Return the (x, y) coordinate for the center point of the cell that contains the specified text.  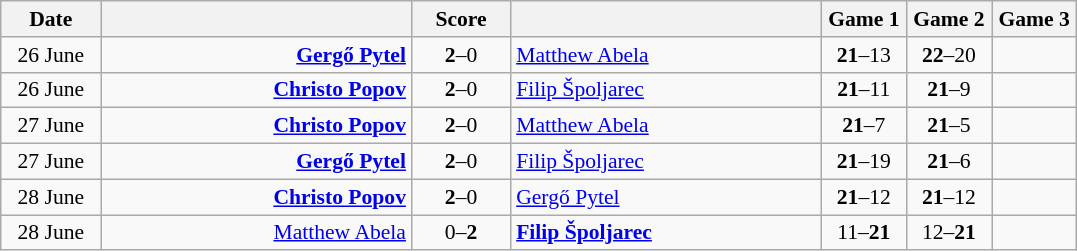
Game 2 (948, 19)
21–7 (864, 126)
Game 1 (864, 19)
Game 3 (1034, 19)
Date (51, 19)
21–19 (864, 162)
0–2 (461, 233)
21–9 (948, 90)
21–6 (948, 162)
11–21 (864, 233)
21–5 (948, 126)
22–20 (948, 55)
12–21 (948, 233)
21–11 (864, 90)
21–13 (864, 55)
Score (461, 19)
